Locate the cell with the specified text and output its [x, y] center coordinate. 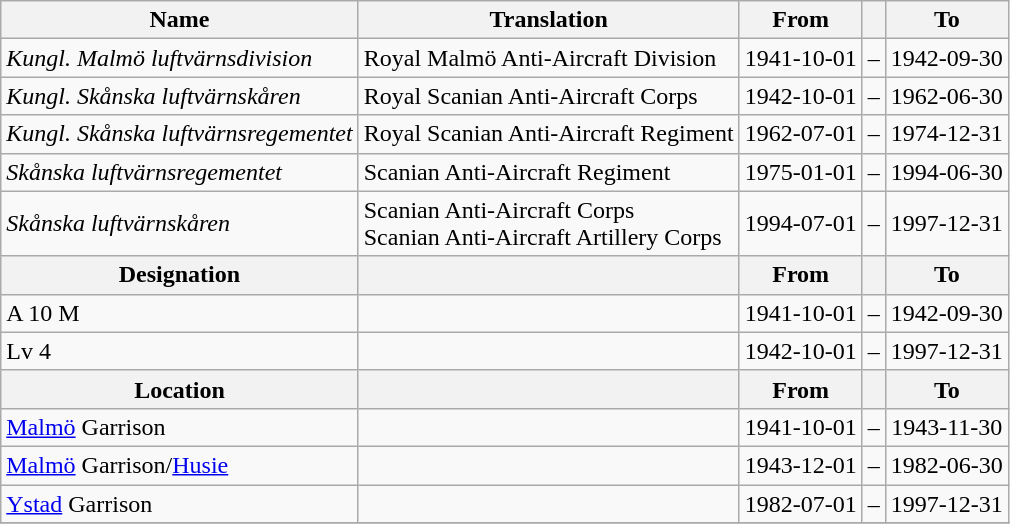
1962-07-01 [800, 134]
1974-12-31 [946, 134]
1994-07-01 [800, 224]
1943-12-01 [800, 465]
Scanian Anti-Aircraft CorpsScanian Anti-Aircraft Artillery Corps [548, 224]
Skånska luftvärnskåren [180, 224]
Malmö Garrison/Husie [180, 465]
Name [180, 20]
1982-06-30 [946, 465]
1982-07-01 [800, 503]
Royal Scanian Anti-Aircraft Regiment [548, 134]
Kungl. Skånska luftvärnsregementet [180, 134]
Malmö Garrison [180, 427]
Lv 4 [180, 351]
Location [180, 389]
Royal Scanian Anti-Aircraft Corps [548, 96]
Kungl. Malmö luftvärnsdivision [180, 58]
Skånska luftvärnsregementet [180, 172]
1962-06-30 [946, 96]
Translation [548, 20]
Designation [180, 275]
1994-06-30 [946, 172]
Kungl. Skånska luftvärnskåren [180, 96]
1943-11-30 [946, 427]
Scanian Anti-Aircraft Regiment [548, 172]
Royal Malmö Anti-Aircraft Division [548, 58]
1975-01-01 [800, 172]
Ystad Garrison [180, 503]
A 10 M [180, 313]
